Capture the cell that displays the provided text and extract its [x, y] central coordinate. 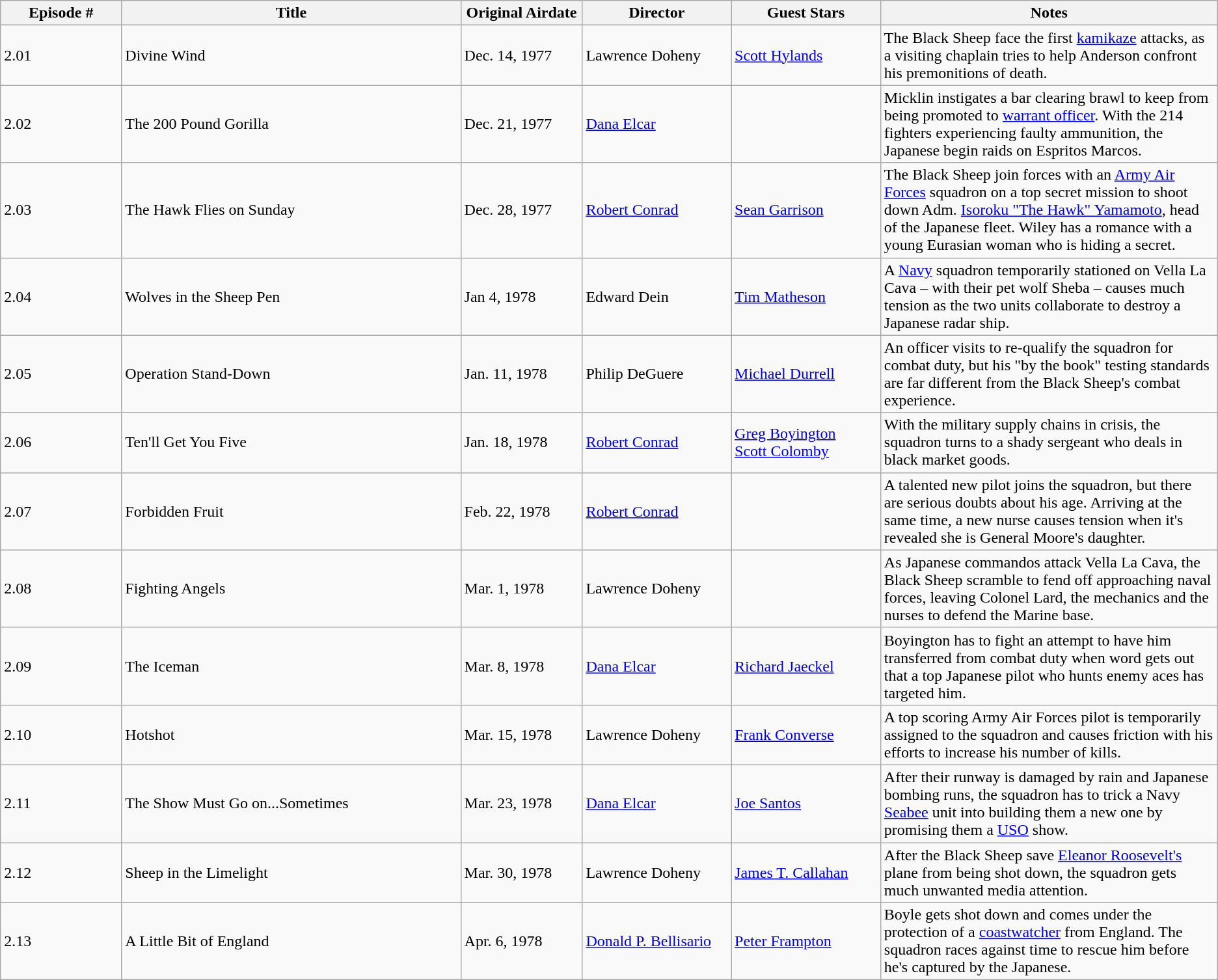
The Iceman [291, 666]
Jan. 18, 1978 [522, 442]
2.01 [61, 55]
2.03 [61, 210]
A Little Bit of England [291, 941]
Philip DeGuere [657, 374]
Mar. 30, 1978 [522, 872]
After the Black Sheep save Eleanor Roosevelt's plane from being shot down, the squadron gets much unwanted media attention. [1049, 872]
Dec. 28, 1977 [522, 210]
With the military supply chains in crisis, the squadron turns to a shady sergeant who deals in black market goods. [1049, 442]
2.05 [61, 374]
Donald P. Bellisario [657, 941]
Dec. 14, 1977 [522, 55]
Mar. 8, 1978 [522, 666]
Director [657, 13]
Jan. 11, 1978 [522, 374]
The 200 Pound Gorilla [291, 124]
Notes [1049, 13]
Title [291, 13]
Frank Converse [806, 735]
2.06 [61, 442]
Forbidden Fruit [291, 511]
2.02 [61, 124]
The Black Sheep face the first kamikaze attacks, as a visiting chaplain tries to help Anderson confront his premonitions of death. [1049, 55]
Dec. 21, 1977 [522, 124]
A top scoring Army Air Forces pilot is temporarily assigned to the squadron and causes friction with his efforts to increase his number of kills. [1049, 735]
James T. Callahan [806, 872]
The Hawk Flies on Sunday [291, 210]
Episode # [61, 13]
Apr. 6, 1978 [522, 941]
2.11 [61, 803]
Jan 4, 1978 [522, 297]
Tim Matheson [806, 297]
2.09 [61, 666]
Operation Stand-Down [291, 374]
Richard Jaeckel [806, 666]
Michael Durrell [806, 374]
Edward Dein [657, 297]
Ten'll Get You Five [291, 442]
Wolves in the Sheep Pen [291, 297]
Sheep in the Limelight [291, 872]
2.13 [61, 941]
Hotshot [291, 735]
Peter Frampton [806, 941]
Scott Hylands [806, 55]
Sean Garrison [806, 210]
2.07 [61, 511]
Greg BoyingtonScott Colomby [806, 442]
2.04 [61, 297]
Divine Wind [291, 55]
2.08 [61, 588]
Joe Santos [806, 803]
Mar. 23, 1978 [522, 803]
2.12 [61, 872]
Mar. 1, 1978 [522, 588]
Guest Stars [806, 13]
Mar. 15, 1978 [522, 735]
The Show Must Go on...Sometimes [291, 803]
Feb. 22, 1978 [522, 511]
2.10 [61, 735]
Original Airdate [522, 13]
Fighting Angels [291, 588]
